Determine the [x, y] coordinate at the center of the cell enclosing the given text.  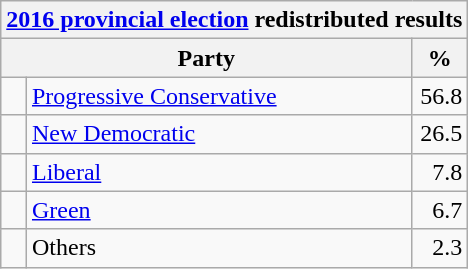
56.8 [440, 96]
Party [206, 58]
7.8 [440, 172]
Progressive Conservative [218, 96]
26.5 [440, 134]
6.7 [440, 210]
Green [218, 210]
2016 provincial election redistributed results [234, 20]
Liberal [218, 172]
New Democratic [218, 134]
2.3 [440, 248]
% [440, 58]
Others [218, 248]
